Extract the (x, y) coordinate from the center of the cell holding the provided text.  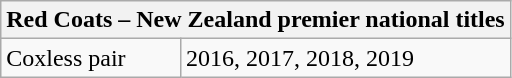
Red Coats – New Zealand premier national titles (256, 20)
Coxless pair (91, 58)
2016, 2017, 2018, 2019 (346, 58)
